Identify which cell holds the provided text, then report its [X, Y] central coordinate. 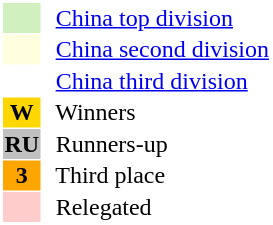
W [22, 113]
3 [22, 175]
China second division [156, 49]
Runners-up [156, 144]
China third division [156, 81]
Third place [156, 175]
China top division [156, 18]
RU [22, 144]
Relegated [156, 207]
Winners [156, 113]
